For the text-containing cell, return its midpoint in (x, y) coordinate format. 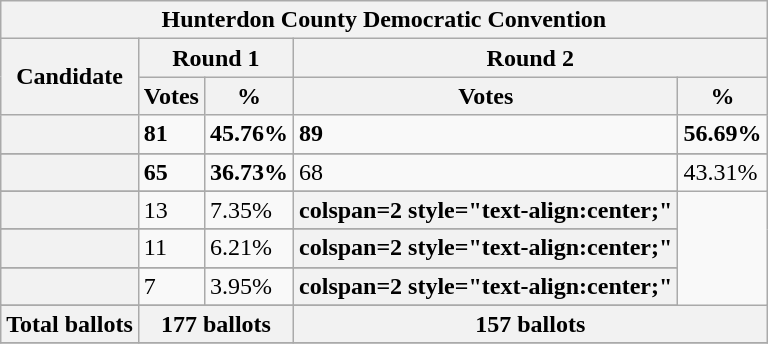
43.31% (722, 172)
36.73% (248, 172)
7.35% (248, 210)
65 (171, 172)
Candidate (70, 77)
157 ballots (530, 324)
81 (171, 134)
177 ballots (216, 324)
7 (171, 286)
89 (486, 134)
Total ballots (70, 324)
13 (171, 210)
Round 2 (530, 58)
56.69% (722, 134)
3.95% (248, 286)
Hunterdon County Democratic Convention (384, 20)
68 (486, 172)
45.76% (248, 134)
6.21% (248, 248)
11 (171, 248)
Round 1 (216, 58)
